Locate the cell with the specified text and output its [x, y] center coordinate. 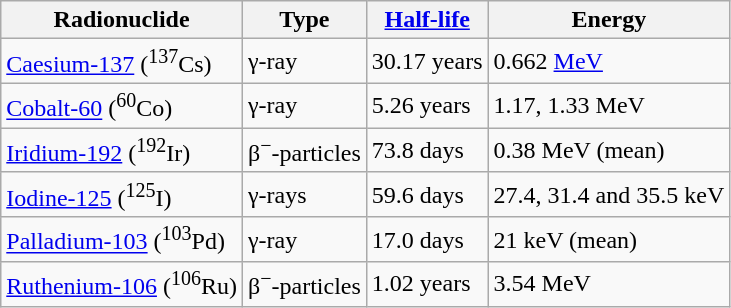
73.8 days [427, 150]
1.17, 1.33 MeV [609, 106]
γ-rays [304, 194]
1.02 years [427, 284]
Palladium-103 (103Pd) [122, 240]
17.0 days [427, 240]
59.6 days [427, 194]
0.662 MeV [609, 62]
Radionuclide [122, 20]
Iridium-192 (192Ir) [122, 150]
Caesium-137 (137Cs) [122, 62]
3.54 MeV [609, 284]
30.17 years [427, 62]
21 keV (mean) [609, 240]
27.4, 31.4 and 35.5 keV [609, 194]
Type [304, 20]
0.38 MeV (mean) [609, 150]
Cobalt-60 (60Co) [122, 106]
Energy [609, 20]
5.26 years [427, 106]
Half-life [427, 20]
Ruthenium-106 (106Ru) [122, 284]
Iodine-125 (125I) [122, 194]
